For the text-containing cell, return its midpoint in [x, y] coordinate format. 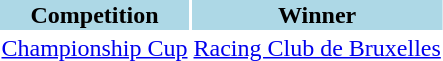
Winner [317, 15]
Competition [94, 15]
